Search for the cell housing the specified text and yield its (x, y) center coordinate. 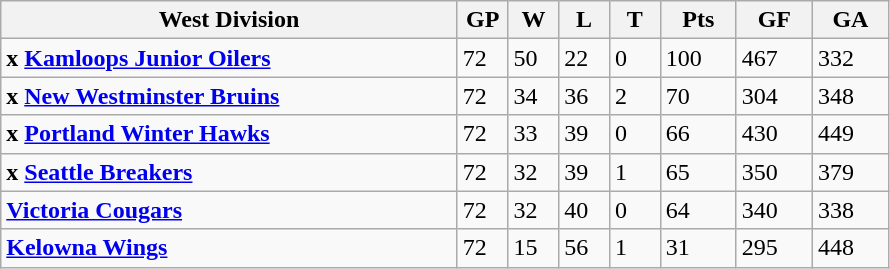
340 (774, 210)
33 (534, 134)
34 (534, 96)
36 (584, 96)
40 (584, 210)
50 (534, 58)
66 (698, 134)
430 (774, 134)
379 (850, 172)
348 (850, 96)
GP (482, 20)
467 (774, 58)
Victoria Cougars (230, 210)
65 (698, 172)
100 (698, 58)
L (584, 20)
GF (774, 20)
x Seattle Breakers (230, 172)
350 (774, 172)
x Kamloops Junior Oilers (230, 58)
64 (698, 210)
448 (850, 248)
304 (774, 96)
449 (850, 134)
332 (850, 58)
West Division (230, 20)
Pts (698, 20)
56 (584, 248)
W (534, 20)
70 (698, 96)
GA (850, 20)
2 (634, 96)
31 (698, 248)
Kelowna Wings (230, 248)
x Portland Winter Hawks (230, 134)
T (634, 20)
22 (584, 58)
15 (534, 248)
338 (850, 210)
295 (774, 248)
x New Westminster Bruins (230, 96)
